Capture the cell that displays the provided text and extract its [X, Y] central coordinate. 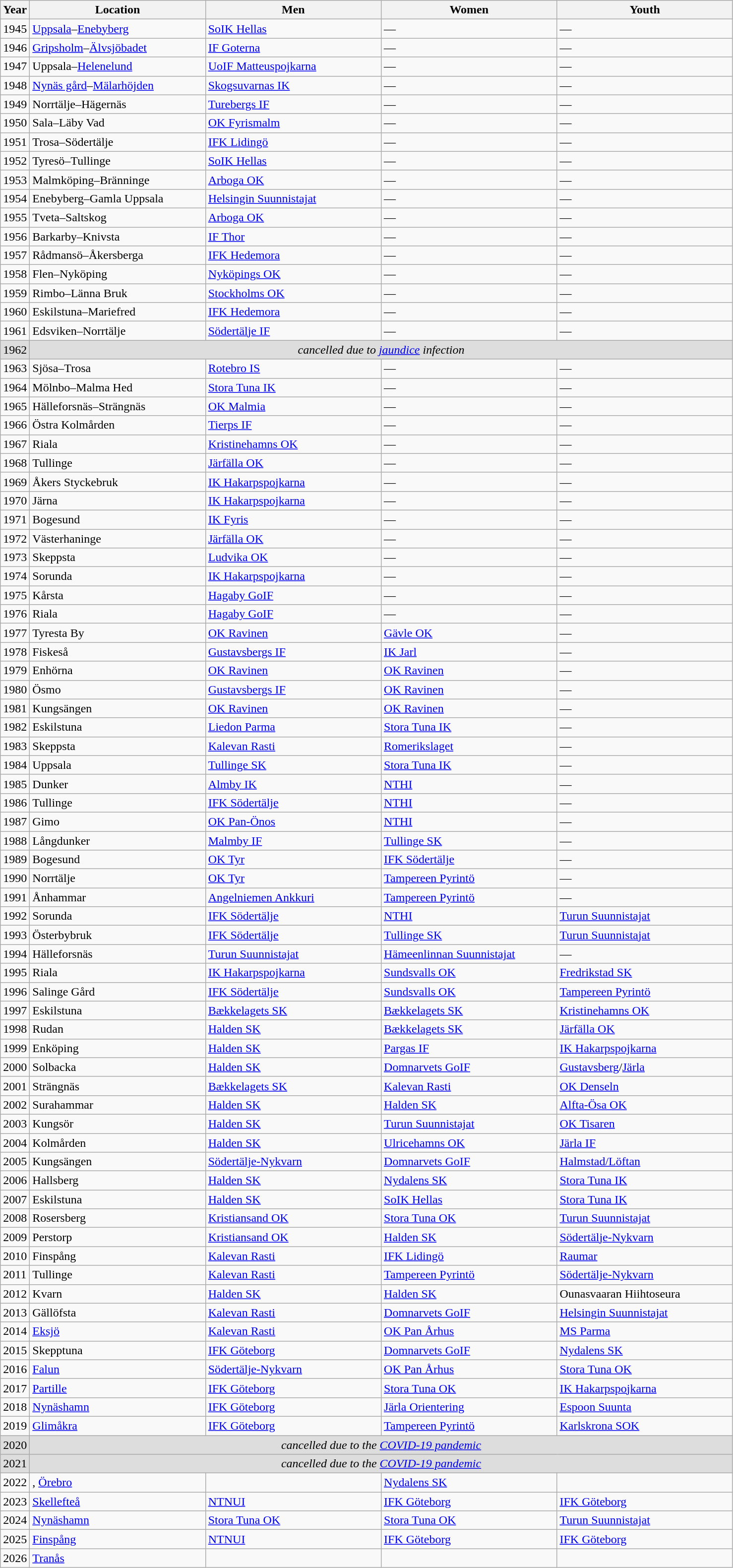
Location [118, 10]
Skellefteå [118, 1502]
1985 [15, 784]
1968 [15, 463]
Södertälje IF [293, 331]
1956 [15, 237]
Partille [118, 1388]
1986 [15, 803]
Järna [118, 501]
Ludvika OK [293, 558]
2001 [15, 1086]
1984 [15, 765]
1955 [15, 217]
Ånhammar [118, 897]
2007 [15, 1199]
Espoon Suunta [645, 1407]
1972 [15, 538]
1957 [15, 255]
1970 [15, 501]
Alfta-Ösa OK [645, 1105]
1994 [15, 954]
2018 [15, 1407]
1961 [15, 331]
Glimåkra [118, 1426]
1954 [15, 198]
1993 [15, 935]
Eksjö [118, 1331]
Solbacka [118, 1067]
1974 [15, 576]
Järla IF [645, 1142]
Edsviken–Norrtälje [118, 331]
Norrtälje–Hägernäs [118, 104]
1978 [15, 652]
Salinge Gård [118, 992]
2015 [15, 1350]
2008 [15, 1218]
Tierps IF [293, 425]
Järla Orientering [469, 1407]
2016 [15, 1369]
1992 [15, 916]
Tranås [118, 1558]
1979 [15, 671]
1965 [15, 406]
Flen–Nyköping [118, 274]
Trosa–Södertälje [118, 142]
OK Denseln [645, 1086]
Östra Kolmården [118, 425]
2014 [15, 1331]
Skepptuna [118, 1350]
1950 [15, 123]
1945 [15, 29]
1967 [15, 444]
Enhörna [118, 671]
Surahammar [118, 1105]
IF Thor [293, 237]
Kårsta [118, 595]
Falun [118, 1369]
Stockholms OK [293, 293]
1988 [15, 841]
2002 [15, 1105]
Rosersberg [118, 1218]
MS Parma [645, 1331]
Ösmo [118, 690]
, Örebro [118, 1483]
Fiskeså [118, 652]
1962 [15, 350]
Turebergs IF [293, 104]
2000 [15, 1067]
1969 [15, 482]
Enebyberg–Gamla Uppsala [118, 198]
2026 [15, 1558]
2012 [15, 1294]
Ounasvaaran Hiihtoseura [645, 1294]
Men [293, 10]
1991 [15, 897]
UoIF Matteuspojkarna [293, 66]
Romerikslaget [469, 746]
1946 [15, 48]
1996 [15, 992]
Pargas IF [469, 1048]
IK Jarl [469, 652]
1987 [15, 821]
OK Pan-Önos [293, 821]
Raumar [645, 1256]
Liedon Parma [293, 727]
Eskilstuna–Mariefred [118, 312]
Tyresta By [118, 633]
Hallsberg [118, 1181]
Sjösa–Trosa [118, 369]
Mölnbo–Malma Hed [118, 387]
1977 [15, 633]
Rådmansö–Åkersberga [118, 255]
1999 [15, 1048]
Hälleforsnäs–Strängnäs [118, 406]
Barkarby–Knivsta [118, 237]
Almby IK [293, 784]
Rudan [118, 1029]
2020 [15, 1445]
Tveta–Saltskog [118, 217]
2024 [15, 1520]
OK Malmia [293, 406]
Tyresö–Tullinge [118, 161]
Gällöfsta [118, 1313]
Kvarn [118, 1294]
1997 [15, 1010]
Karlskrona SOK [645, 1426]
2011 [15, 1275]
Rimbo–Länna Bruk [118, 293]
Rotebro IS [293, 369]
1958 [15, 274]
OK Tisaren [645, 1124]
2013 [15, 1313]
Gimo [118, 821]
Fredrikstad SK [645, 973]
Nyköpings OK [293, 274]
1998 [15, 1029]
1947 [15, 66]
2005 [15, 1162]
2003 [15, 1124]
2006 [15, 1181]
1980 [15, 690]
Perstorp [118, 1237]
Uppsala–Enebyberg [118, 29]
Enköping [118, 1048]
1971 [15, 519]
Dunker [118, 784]
1951 [15, 142]
IF Goterna [293, 48]
Kolmården [118, 1142]
Österbybruk [118, 935]
Skogsuvarnas IK [293, 85]
Year [15, 10]
Västerhaninge [118, 538]
1966 [15, 425]
Sala–Läby Vad [118, 123]
1952 [15, 161]
Uppsala [118, 765]
2019 [15, 1426]
OK Fyrismalm [293, 123]
2010 [15, 1256]
1975 [15, 595]
Ulricehamns OK [469, 1142]
IK Fyris [293, 519]
Women [469, 10]
1982 [15, 727]
2025 [15, 1539]
Strängnäs [118, 1086]
Hälleforsnäs [118, 954]
Gävle OK [469, 633]
2017 [15, 1388]
Nynäs gård–Mälarhöjden [118, 85]
1973 [15, 558]
Halmstad/Löftan [645, 1162]
Malmby IF [293, 841]
Angelniemen Ankkuri [293, 897]
1949 [15, 104]
2022 [15, 1483]
Uppsala–Helenelund [118, 66]
1983 [15, 746]
Hämeenlinnan Suunnistajat [469, 954]
1964 [15, 387]
2009 [15, 1237]
Långdunker [118, 841]
2021 [15, 1464]
2023 [15, 1502]
1981 [15, 708]
Gripsholm–Älvsjöbadet [118, 48]
Malmköping–Bränninge [118, 180]
Youth [645, 10]
1948 [15, 85]
Gustavsberg/Järla [645, 1067]
Norrtälje [118, 878]
1990 [15, 878]
2004 [15, 1142]
1953 [15, 180]
1960 [15, 312]
1989 [15, 860]
1995 [15, 973]
Kungsör [118, 1124]
cancelled due to jaundice infection [381, 350]
Åkers Styckebruk [118, 482]
1963 [15, 369]
1959 [15, 293]
1976 [15, 614]
